Search for the cell housing the specified text and yield its [x, y] center coordinate. 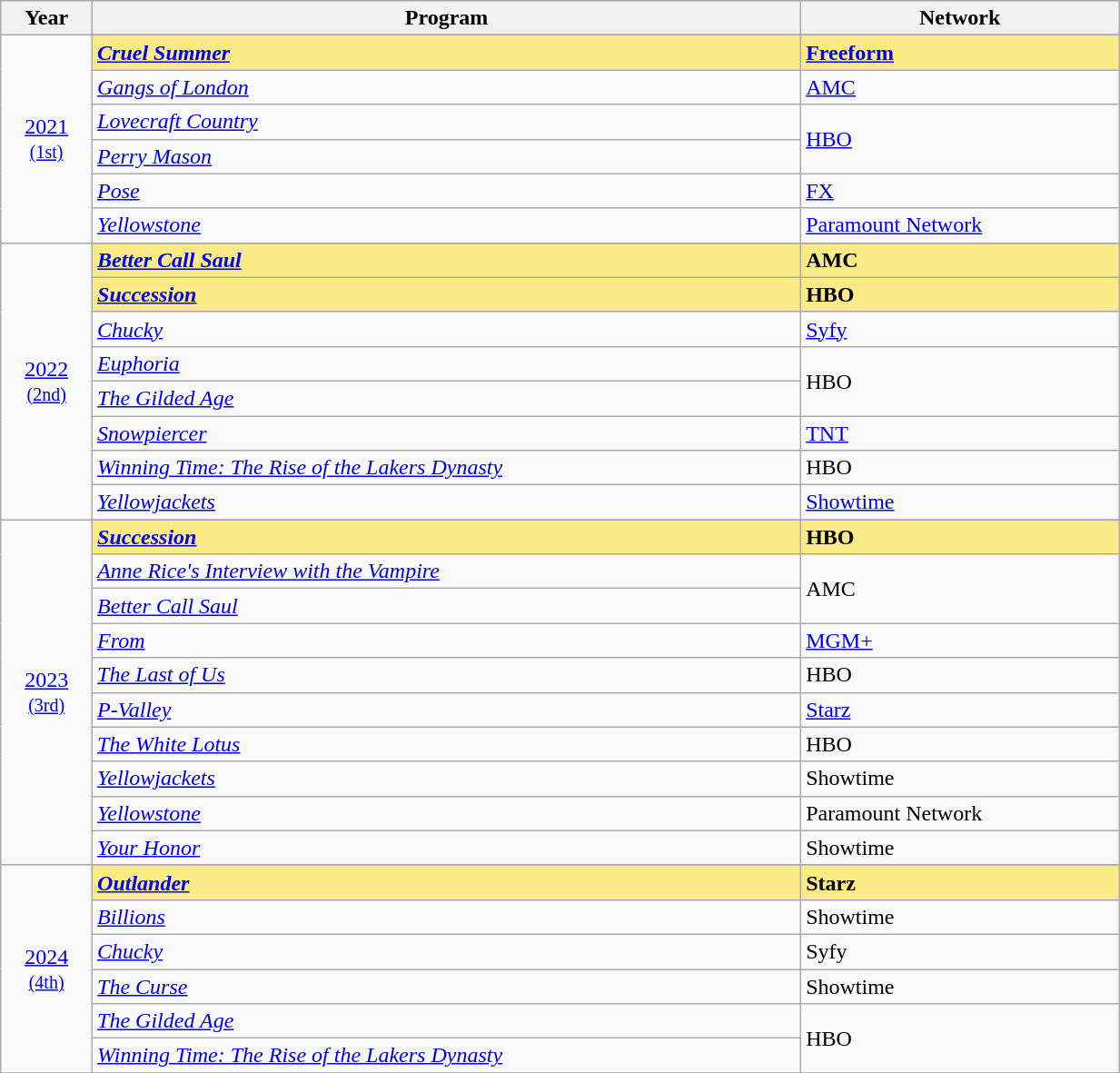
Snowpiercer [447, 433]
Outlander [447, 882]
2023(3rd) [47, 692]
Lovecraft Country [447, 122]
The Last of Us [447, 675]
Year [47, 18]
MGM+ [960, 641]
TNT [960, 433]
Billions [447, 917]
The White Lotus [447, 744]
Perry Mason [447, 156]
FX [960, 191]
2021(1st) [47, 139]
Your Honor [447, 848]
2022(2nd) [47, 381]
From [447, 641]
P-Valley [447, 710]
Anne Rice's Interview with the Vampire [447, 571]
Gangs of London [447, 87]
Program [447, 18]
2024(4th) [47, 969]
Euphoria [447, 363]
Cruel Summer [447, 53]
Network [960, 18]
Freeform [960, 53]
The Curse [447, 986]
Pose [447, 191]
